For the text-containing cell, return its midpoint in [x, y] coordinate format. 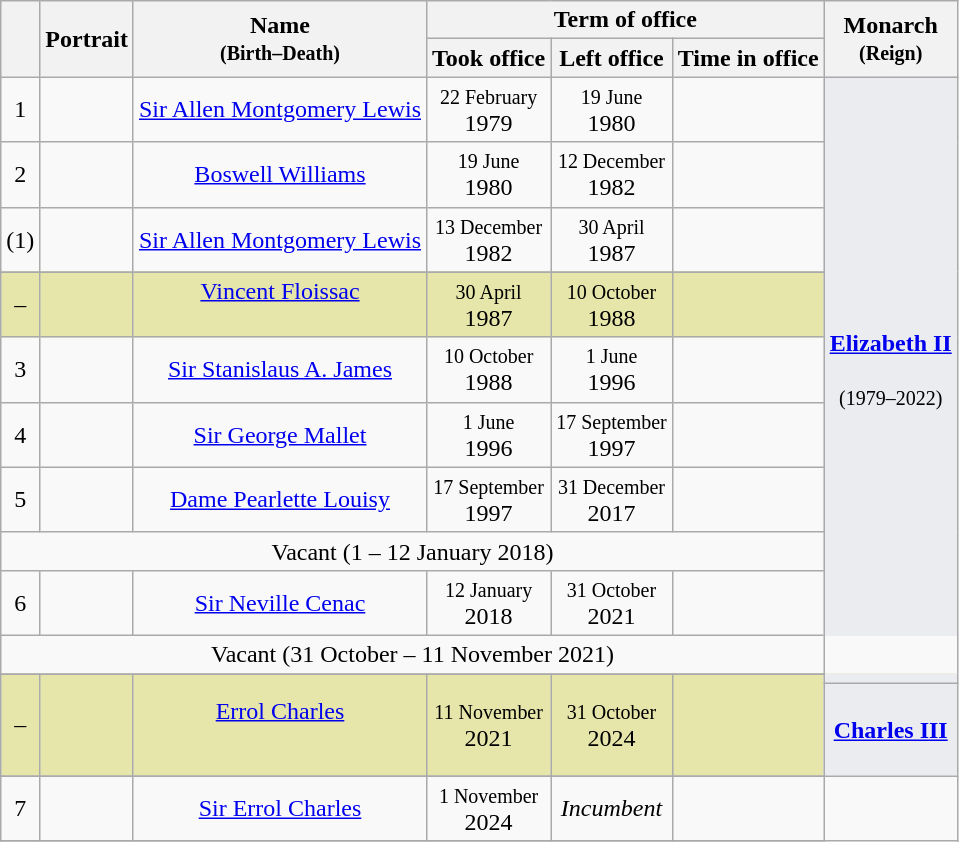
4 [20, 434]
Portrait [87, 39]
Name(Birth–Death) [280, 39]
Incumbent [612, 808]
Monarch(Reign) [890, 39]
31 October2024 [612, 725]
12 December1982 [612, 174]
1 [20, 110]
Elizabeth II(1979–2022) [890, 356]
Errol Charles [280, 725]
7 [20, 808]
Vincent Floissac [280, 304]
(1) [20, 240]
Sir Stanislaus A. James [280, 370]
31 December2017 [612, 500]
13 December1982 [489, 240]
Vacant (31 October – 11 November 2021) [412, 654]
Boswell Williams [280, 174]
1 November2024 [489, 808]
31 October2021 [612, 602]
Term of office [626, 20]
Sir Neville Cenac [280, 602]
Charles III [890, 730]
11 November2021 [489, 725]
Took office [489, 58]
12 January2018 [489, 602]
Sir George Mallet [280, 434]
22 February1979 [489, 110]
Time in office [748, 58]
2 [20, 174]
Vacant (1 – 12 January 2018) [412, 551]
Dame Pearlette Louisy [280, 500]
6 [20, 602]
3 [20, 370]
5 [20, 500]
Sir Errol Charles [280, 808]
Left office [612, 58]
